Determine the (x, y) coordinate at the center of the cell enclosing the given text.  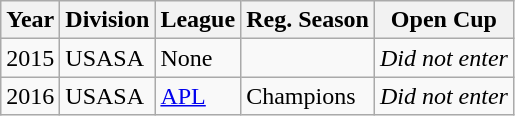
Champions (308, 96)
Reg. Season (308, 20)
Year (30, 20)
APL (198, 96)
League (198, 20)
2015 (30, 58)
None (198, 58)
Division (108, 20)
Open Cup (444, 20)
2016 (30, 96)
